Locate the cell with the specified text and output its [X, Y] center coordinate. 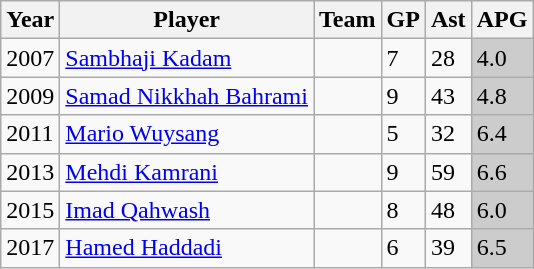
2009 [30, 96]
Mario Wuysang [187, 134]
2007 [30, 58]
48 [448, 210]
5 [403, 134]
6.5 [502, 248]
Team [348, 20]
Hamed Haddadi [187, 248]
32 [448, 134]
8 [403, 210]
43 [448, 96]
6.6 [502, 172]
28 [448, 58]
39 [448, 248]
APG [502, 20]
2015 [30, 210]
6.4 [502, 134]
Player [187, 20]
7 [403, 58]
6 [403, 248]
GP [403, 20]
Ast [448, 20]
2017 [30, 248]
Samad Nikkhah Bahrami [187, 96]
2013 [30, 172]
2011 [30, 134]
59 [448, 172]
Imad Qahwash [187, 210]
Year [30, 20]
4.8 [502, 96]
Sambhaji Kadam [187, 58]
Mehdi Kamrani [187, 172]
4.0 [502, 58]
6.0 [502, 210]
